From the cell containing the given text, extract its center point as [X, Y] coordinate. 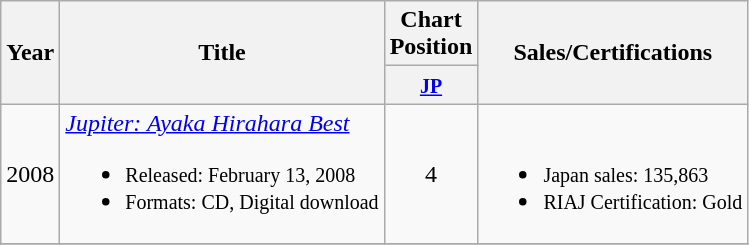
Chart Position [431, 34]
Year [30, 52]
Sales/Certifications [613, 52]
Title [222, 52]
Jupiter: Ayaka Hirahara BestReleased: February 13, 2008Formats: CD, Digital download [222, 174]
4 [431, 174]
JP [431, 85]
2008 [30, 174]
Japan sales: 135,863RIAJ Certification: Gold [613, 174]
